Locate the cell with the specified text and output its (x, y) center coordinate. 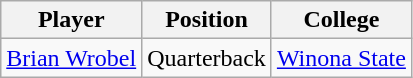
Quarterback (207, 58)
Player (72, 20)
Winona State (341, 58)
College (341, 20)
Brian Wrobel (72, 58)
Position (207, 20)
